Determine the [X, Y] coordinate at the center of the cell enclosing the given text.  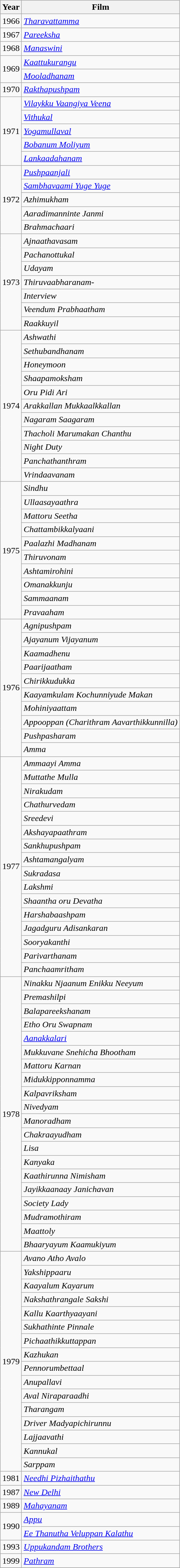
Bhaaryayum Kaamukiyum [101, 1244]
Manaswini [101, 48]
Lajjaavathi [101, 1437]
Ashwathi [101, 337]
Thiruvaabharanam- [101, 282]
Year [11, 7]
Kannukal [101, 1451]
Ashtamangalyam [101, 860]
Sethubandhanam [101, 351]
Aaradimanninte Janmi [101, 213]
1987 [11, 1492]
Premashilpi [101, 997]
Pareeksha [101, 35]
Veendum Prabhaatham [101, 310]
Aanakkalari [101, 1038]
Vilaykku Vaangiya Veena [101, 103]
Tharangam [101, 1409]
1966 [11, 21]
Balapareekshanam [101, 1011]
Paarijaatham [101, 667]
Anupallavi [101, 1382]
1999 [11, 1561]
Society Lady [101, 1203]
Pennorumbettaal [101, 1368]
Ajnaathavasam [101, 241]
Sukradasa [101, 873]
Brahmachaari [101, 227]
Ajayanum Vijayanum [101, 640]
Uppukandam Brothers [101, 1547]
Film [101, 7]
Interview [101, 296]
Pichaathikkuttappan [101, 1341]
Chathurvedam [101, 804]
1981 [11, 1478]
Sankhupushpam [101, 846]
Sukhathinte Pinnale [101, 1327]
Kaayamkulam Kochunniyude Makan [101, 695]
Nirakudam [101, 791]
Thacholi Marumakan Chanthu [101, 433]
Avano Atho Avalo [101, 1258]
1969 [11, 69]
Lisa [101, 1148]
Panchaamritham [101, 969]
Omanakkunju [101, 584]
Driver Madyapichirunnu [101, 1423]
Appooppan (Charithram Aavarthikkunnilla) [101, 722]
Shaantha oru Devatha [101, 901]
Thiruvonam [101, 557]
Pathram [101, 1561]
Ee Thanutha Veluppan Kalathu [101, 1533]
Mudramothiram [101, 1217]
1976 [11, 688]
1979 [11, 1361]
1967 [11, 35]
Appu [101, 1520]
Kaamadhenu [101, 653]
Lakshmi [101, 887]
Nivedyam [101, 1107]
Udayam [101, 268]
1975 [11, 550]
Yogamullaval [101, 131]
Tharavattamma [101, 21]
Lankaadahanam [101, 158]
Midukkipponnamma [101, 1080]
Kazhukan [101, 1355]
1972 [11, 200]
Nakshathrangale Sakshi [101, 1300]
Honeymoon [101, 364]
Akshayapaathram [101, 832]
Arakkallan Mukkaalkkallan [101, 406]
Sambhavaami Yuge Yuge [101, 186]
Mattoru Seetha [101, 516]
Pushpasharam [101, 736]
Chattambikkalyaani [101, 530]
Manoradham [101, 1121]
Pushpaanjali [101, 172]
Raakkuyil [101, 323]
1970 [11, 90]
Kalpavriksham [101, 1093]
Vithukal [101, 117]
Kallu Kaarthyaayani [101, 1313]
Rakthapushpam [101, 90]
Needhi Pizhaithathu [101, 1478]
Azhimukham [101, 200]
Kaayalum Kayarum [101, 1286]
Kaathirunna Nimisham [101, 1176]
1990 [11, 1526]
Harshabaashpam [101, 915]
1993 [11, 1547]
Shaapamoksham [101, 378]
Pravaaham [101, 612]
Aval Niraparaadhi [101, 1396]
Ullaasayaathra [101, 502]
Mahayanam [101, 1506]
Pachanottukal [101, 255]
Yakshippaaru [101, 1272]
Panchathanthram [101, 461]
Etho Oru Swapnam [101, 1024]
Jayikkaanaay Janichavan [101, 1189]
1971 [11, 131]
Sindhu [101, 488]
1978 [11, 1114]
Ammaayi Amma [101, 763]
Chakraayudham [101, 1135]
Agnipushpam [101, 626]
Mattoru Karnan [101, 1066]
Sreedevi [101, 818]
Sammaanam [101, 598]
1973 [11, 282]
Oru Pidi Ari [101, 392]
Night Duty [101, 447]
1974 [11, 406]
Amma [101, 750]
Kaattukurangu [101, 62]
Jagadguru Adisankaran [101, 928]
Sooryakanthi [101, 942]
1977 [11, 866]
Bobanum Moliyum [101, 144]
Paalazhi Madhanam [101, 543]
Mukkuvane Snehicha Bhootham [101, 1052]
Parivarthanam [101, 956]
Kanyaka [101, 1162]
Vrindaavanam [101, 475]
Nagaram Saagaram [101, 420]
New Delhi [101, 1492]
1968 [11, 48]
Ninakku Njaanum Enikku Neeyum [101, 983]
Sarppam [101, 1464]
Mooladhanam [101, 76]
1989 [11, 1506]
Muttathe Mulla [101, 777]
Ashtamirohini [101, 571]
Chirikkudukka [101, 681]
Mohiniyaattam [101, 708]
Maattoly [101, 1231]
